Capture the cell that displays the provided text and extract its [x, y] central coordinate. 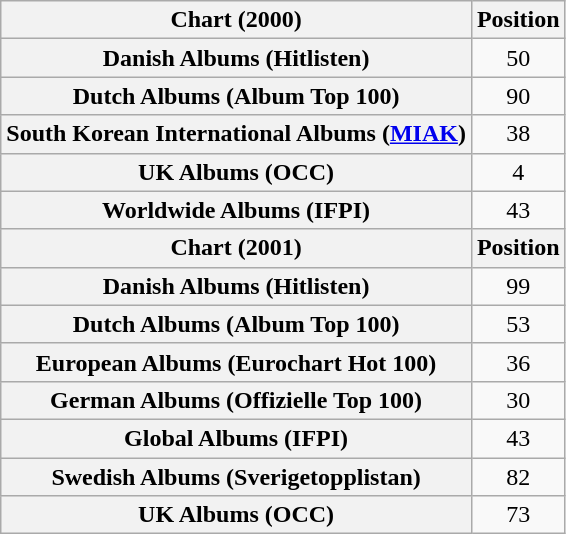
30 [518, 400]
South Korean International Albums (MIAK) [236, 134]
European Albums (Eurochart Hot 100) [236, 362]
38 [518, 134]
Chart (2001) [236, 248]
99 [518, 286]
53 [518, 324]
Swedish Albums (Sverigetopplistan) [236, 477]
Chart (2000) [236, 20]
50 [518, 58]
36 [518, 362]
German Albums (Offizielle Top 100) [236, 400]
90 [518, 96]
Worldwide Albums (IFPI) [236, 210]
Global Albums (IFPI) [236, 438]
73 [518, 515]
82 [518, 477]
4 [518, 172]
